For the text-containing cell, return its midpoint in (X, Y) coordinate format. 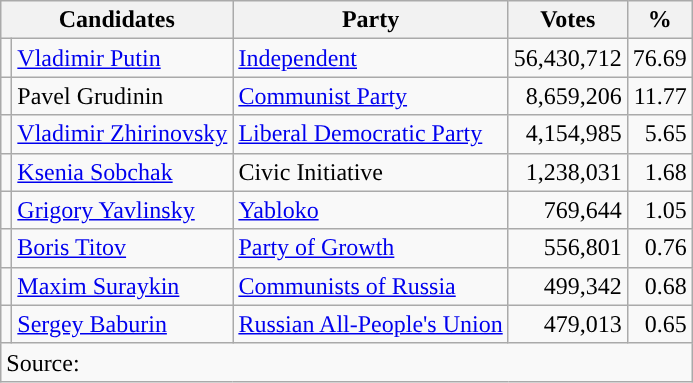
5.65 (660, 134)
Independent (370, 58)
0.76 (660, 248)
Pavel Grudinin (122, 96)
Liberal Democratic Party (370, 134)
1.68 (660, 172)
1,238,031 (568, 172)
Vladimir Putin (122, 58)
0.68 (660, 286)
8,659,206 (568, 96)
Ksenia Sobchak (122, 172)
Communist Party (370, 96)
Civic Initiative (370, 172)
Source: (347, 362)
Yabloko (370, 210)
Boris Titov (122, 248)
Party (370, 20)
Sergey Baburin (122, 324)
1.05 (660, 210)
479,013 (568, 324)
4,154,985 (568, 134)
Grigory Yavlinsky (122, 210)
Votes (568, 20)
556,801 (568, 248)
Communists of Russia (370, 286)
0.65 (660, 324)
% (660, 20)
76.69 (660, 58)
769,644 (568, 210)
56,430,712 (568, 58)
Maxim Suraykin (122, 286)
499,342 (568, 286)
Vladimir Zhirinovsky (122, 134)
Candidates (117, 20)
Party of Growth (370, 248)
11.77 (660, 96)
Russian All-People's Union (370, 324)
